From the cell containing the given text, extract its center point as [x, y] coordinate. 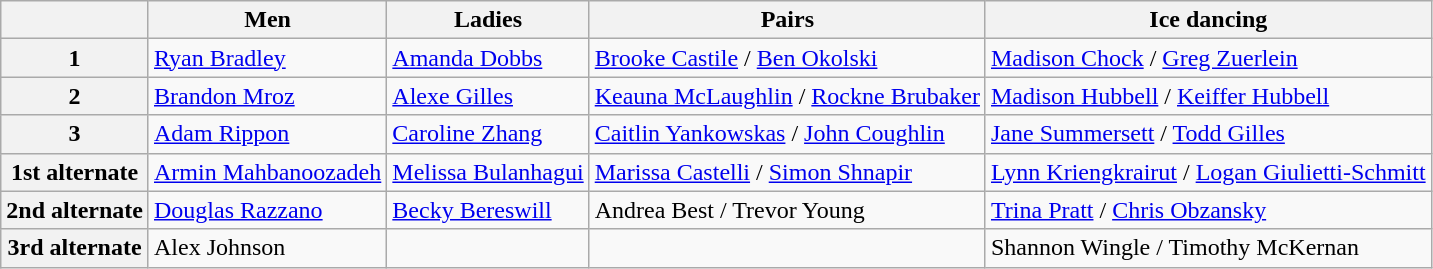
Melissa Bulanhagui [488, 172]
Brandon Mroz [267, 96]
Madison Hubbell / Keiffer Hubbell [1208, 96]
Armin Mahbanoozadeh [267, 172]
Adam Rippon [267, 134]
Alex Johnson [267, 248]
Alexe Gilles [488, 96]
Ladies [488, 20]
1st alternate [75, 172]
Brooke Castile / Ben Okolski [787, 58]
Trina Pratt / Chris Obzansky [1208, 210]
Pairs [787, 20]
Ryan Bradley [267, 58]
Caroline Zhang [488, 134]
Madison Chock / Greg Zuerlein [1208, 58]
3 [75, 134]
Marissa Castelli / Simon Shnapir [787, 172]
Amanda Dobbs [488, 58]
Jane Summersett / Todd Gilles [1208, 134]
2 [75, 96]
Keauna McLaughlin / Rockne Brubaker [787, 96]
Shannon Wingle / Timothy McKernan [1208, 248]
1 [75, 58]
Douglas Razzano [267, 210]
Ice dancing [1208, 20]
Becky Bereswill [488, 210]
2nd alternate [75, 210]
Lynn Kriengkrairut / Logan Giulietti-Schmitt [1208, 172]
Caitlin Yankowskas / John Coughlin [787, 134]
Andrea Best / Trevor Young [787, 210]
Men [267, 20]
3rd alternate [75, 248]
